Return the (X, Y) coordinate for the center point of the cell that contains the specified text.  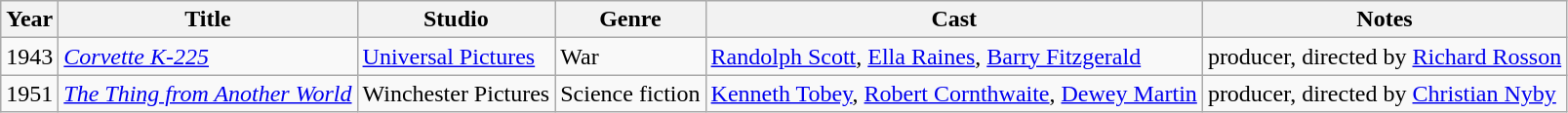
Cast (954, 19)
Genre (630, 19)
1943 (29, 56)
Randolph Scott, Ella Raines, Barry Fitzgerald (954, 56)
Studio (457, 19)
Winchester Pictures (457, 94)
Kenneth Tobey, Robert Cornthwaite, Dewey Martin (954, 94)
producer, directed by Christian Nyby (1384, 94)
War (630, 56)
producer, directed by Richard Rosson (1384, 56)
Year (29, 19)
Notes (1384, 19)
Universal Pictures (457, 56)
Corvette K-225 (208, 56)
Science fiction (630, 94)
Title (208, 19)
The Thing from Another World (208, 94)
1951 (29, 94)
